Provide the (X, Y) coordinate of the cell's center where the given text is located.  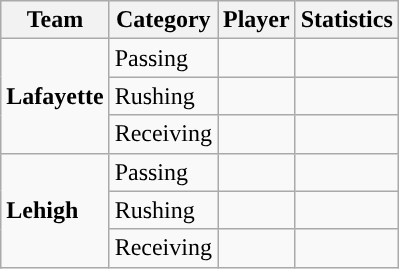
Team (55, 20)
Lehigh (55, 210)
Player (257, 20)
Lafayette (55, 96)
Category (163, 20)
Statistics (346, 20)
